Extract the (x, y) coordinate from the center of the cell holding the provided text.  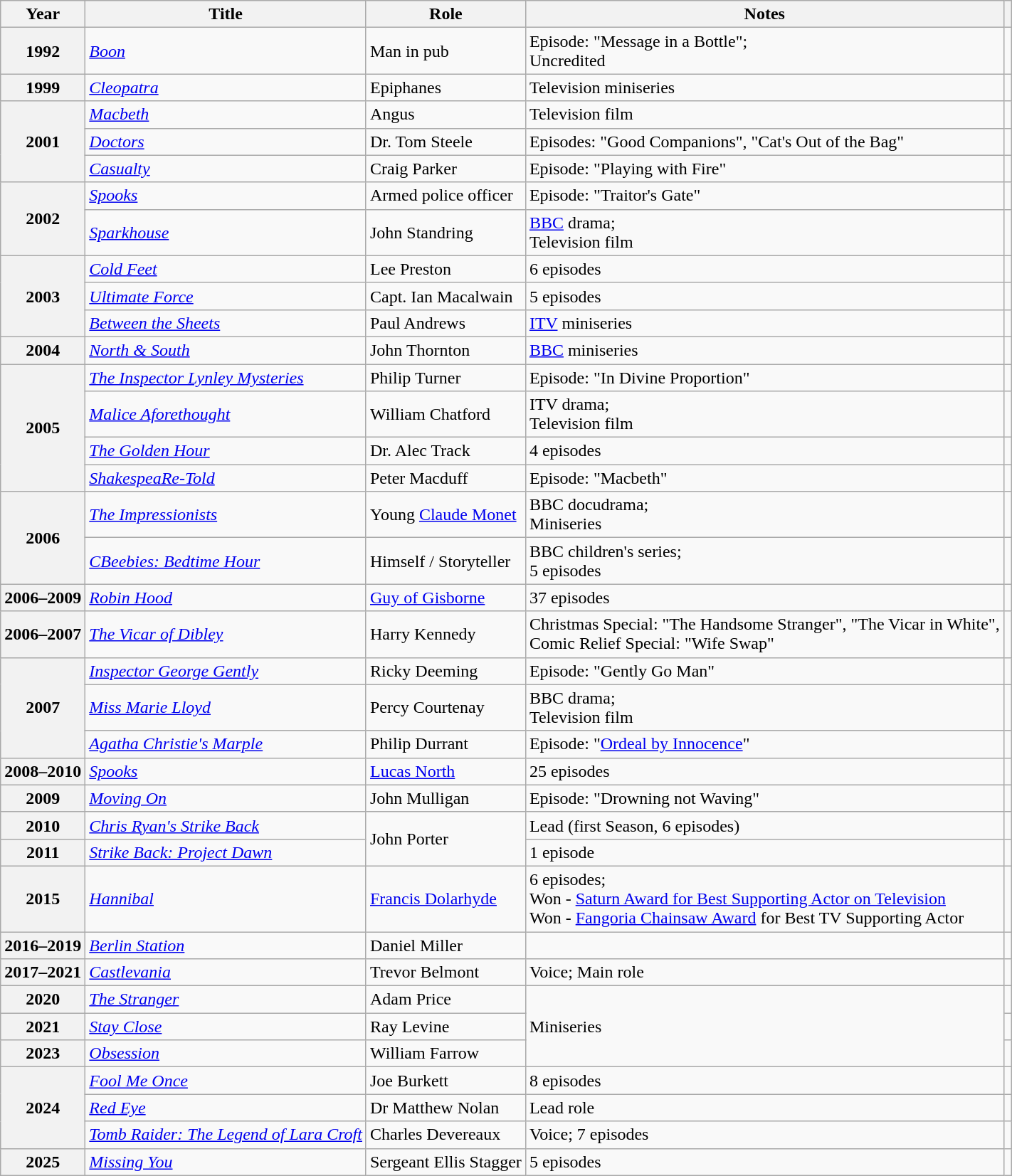
2015 (43, 899)
Paul Andrews (446, 323)
Angus (446, 115)
Charles Devereaux (446, 1135)
2005 (43, 428)
Lucas North (446, 771)
Episode: "Playing with Fire" (764, 169)
Dr. Alec Track (446, 451)
Red Eye (226, 1108)
2024 (43, 1108)
Between the Sheets (226, 323)
Inspector George Gently (226, 671)
Dr Matthew Nolan (446, 1108)
Casualty (226, 169)
ITV miniseries (764, 323)
Year (43, 14)
Cleopatra (226, 88)
2020 (43, 1000)
Adam Price (446, 1000)
Himself / Storyteller (446, 561)
37 episodes (764, 598)
Armed police officer (446, 196)
Sergeant Ellis Stagger (446, 1162)
Harry Kennedy (446, 635)
1999 (43, 88)
Robin Hood (226, 598)
6 episodes (764, 269)
Joe Burkett (446, 1081)
Ricky Deeming (446, 671)
John Standring (446, 232)
Episode: "In Divine Proportion" (764, 378)
BBC docudrama;Miniseries (764, 515)
Chris Ryan's Strike Back (226, 825)
Episode: "Traitor's Gate" (764, 196)
North & South (226, 350)
Lead (first Season, 6 episodes) (764, 825)
Christmas Special: "The Handsome Stranger", "The Vicar in White",Comic Relief Special: "Wife Swap" (764, 635)
William Farrow (446, 1054)
Strike Back: Project Dawn (226, 852)
Notes (764, 14)
Television film (764, 115)
Episode: "Message in a Bottle";Uncredited (764, 51)
Fool Me Once (226, 1081)
Voice; 7 episodes (764, 1135)
Lee Preston (446, 269)
The Golden Hour (226, 451)
Young Claude Monet (446, 515)
Sparkhouse (226, 232)
Boon (226, 51)
2017–2021 (43, 973)
Agatha Christie's Marple (226, 744)
Obsession (226, 1054)
William Chatford (446, 414)
Craig Parker (446, 169)
Man in pub (446, 51)
Missing You (226, 1162)
Voice; Main role (764, 973)
Cold Feet (226, 269)
The Stranger (226, 1000)
2006 (43, 538)
1992 (43, 51)
2021 (43, 1027)
BBC miniseries (764, 350)
Capt. Ian Macalwain (446, 296)
Berlin Station (226, 945)
Epiphanes (446, 88)
Castlevania (226, 973)
Moving On (226, 798)
Daniel Miller (446, 945)
2025 (43, 1162)
Ray Levine (446, 1027)
John Mulligan (446, 798)
4 episodes (764, 451)
Title (226, 14)
Television miniseries (764, 88)
Doctors (226, 142)
Episodes: "Good Companions", "Cat's Out of the Bag" (764, 142)
Miss Marie Lloyd (226, 707)
ITV drama;Television film (764, 414)
2002 (43, 219)
Role (446, 14)
2006–2007 (43, 635)
2011 (43, 852)
The Impressionists (226, 515)
Episode: "Ordeal by Innocence" (764, 744)
Tomb Raider: The Legend of Lara Croft (226, 1135)
Trevor Belmont (446, 973)
Philip Turner (446, 378)
Miniseries (764, 1027)
Macbeth (226, 115)
Episode: "Gently Go Man" (764, 671)
Malice Aforethought (226, 414)
8 episodes (764, 1081)
2006–2009 (43, 598)
Philip Durrant (446, 744)
Guy of Gisborne (446, 598)
1 episode (764, 852)
2008–2010 (43, 771)
2003 (43, 296)
Episode: "Macbeth" (764, 478)
John Thornton (446, 350)
CBeebies: Bedtime Hour (226, 561)
Percy Courtenay (446, 707)
The Vicar of Dibley (226, 635)
2023 (43, 1054)
The Inspector Lynley Mysteries (226, 378)
Lead role (764, 1108)
2004 (43, 350)
Ultimate Force (226, 296)
2016–2019 (43, 945)
25 episodes (764, 771)
6 episodes;Won - Saturn Award for Best Supporting Actor on TelevisionWon - Fangoria Chainsaw Award for Best TV Supporting Actor (764, 899)
BBC children's series;5 episodes (764, 561)
2007 (43, 707)
Episode: "Drowning not Waving" (764, 798)
Peter Macduff (446, 478)
Francis Dolarhyde (446, 899)
Dr. Tom Steele (446, 142)
Hannibal (226, 899)
2009 (43, 798)
2001 (43, 142)
ShakespeaRe-Told (226, 478)
John Porter (446, 839)
Stay Close (226, 1027)
2010 (43, 825)
